Pinpoint the cell where the given text exists, returning its (x, y) midpoint coordinate. 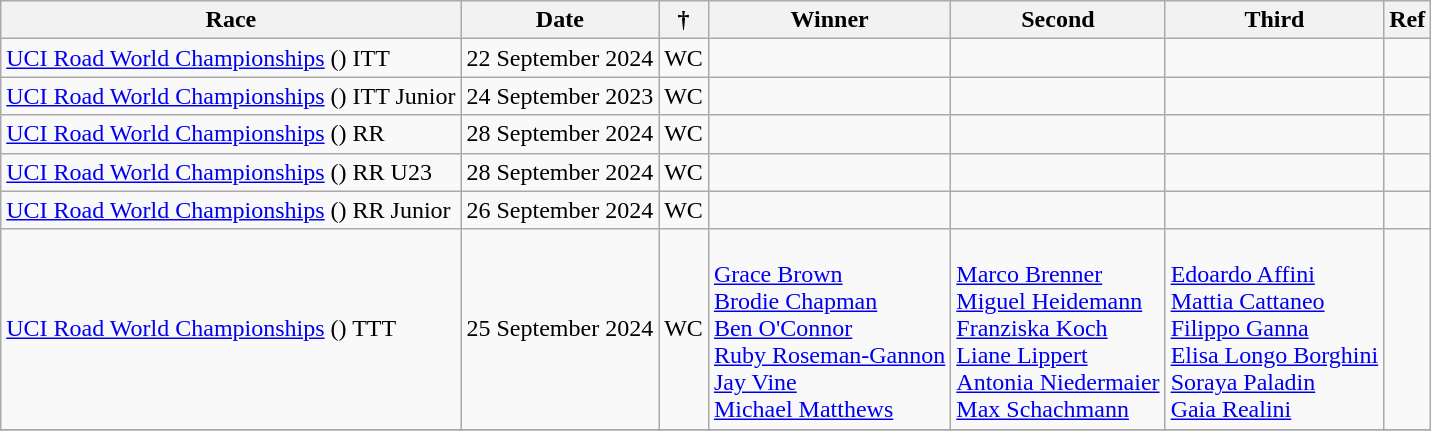
Grace BrownBrodie ChapmanBen O'ConnorRuby Roseman-GannonJay VineMichael Matthews (829, 329)
Second (1058, 20)
24 September 2023 (560, 96)
UCI Road World Championships () RR Junior (231, 210)
Ref (1408, 20)
UCI Road World Championships () ITT (231, 58)
UCI Road World Championships () ITT Junior (231, 96)
UCI Road World Championships () RR U23 (231, 172)
Edoardo AffiniMattia CattaneoFilippo GannaElisa Longo BorghiniSoraya PaladinGaia Realini (1274, 329)
Third (1274, 20)
Winner (829, 20)
Date (560, 20)
UCI Road World Championships () TTT (231, 329)
UCI Road World Championships () RR (231, 134)
† (684, 20)
Race (231, 20)
25 September 2024 (560, 329)
Marco BrennerMiguel HeidemannFranziska KochLiane LippertAntonia NiedermaierMax Schachmann (1058, 329)
26 September 2024 (560, 210)
22 September 2024 (560, 58)
